From the cell containing the given text, extract its center point as [X, Y] coordinate. 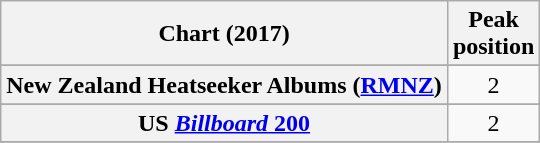
US Billboard 200 [224, 123]
New Zealand Heatseeker Albums (RMNZ) [224, 85]
Chart (2017) [224, 34]
Peak position [493, 34]
